Scan for the cell matching the given text and deliver its [x, y] coordinate at center. 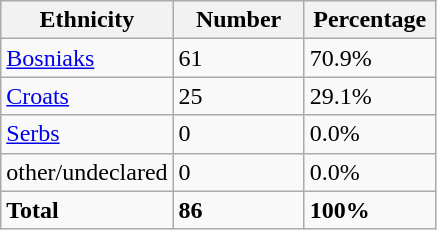
Total [87, 210]
86 [238, 210]
70.9% [370, 58]
Number [238, 20]
Bosniaks [87, 58]
Percentage [370, 20]
25 [238, 96]
Ethnicity [87, 20]
Croats [87, 96]
29.1% [370, 96]
100% [370, 210]
61 [238, 58]
other/undeclared [87, 172]
Serbs [87, 134]
